Provide the (x, y) coordinate of the cell's center where the given text is located.  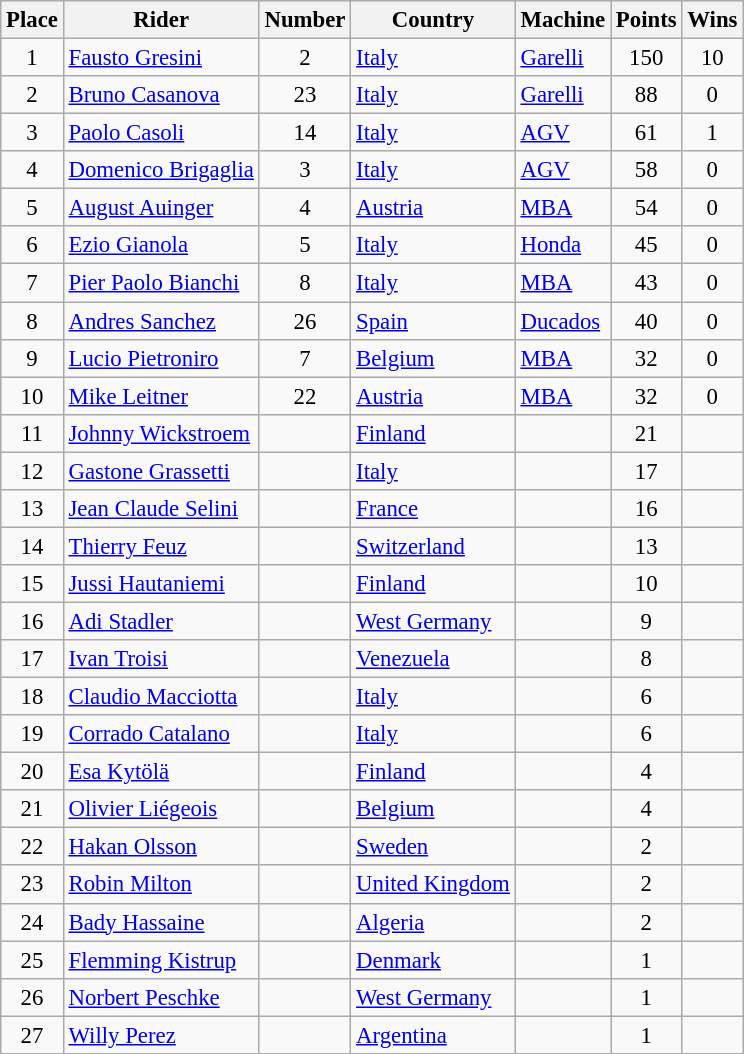
Claudio Macciotta (161, 697)
Wins (712, 20)
Number (305, 20)
18 (32, 697)
20 (32, 772)
Hakan Olsson (161, 847)
Spain (433, 321)
Mike Leitner (161, 396)
24 (32, 922)
12 (32, 471)
54 (646, 208)
Corrado Catalano (161, 734)
France (433, 509)
Johnny Wickstroem (161, 433)
Jussi Hautaniemi (161, 584)
Jean Claude Selini (161, 509)
Andres Sanchez (161, 321)
Thierry Feuz (161, 546)
Switzerland (433, 546)
Ezio Gianola (161, 245)
Sweden (433, 847)
40 (646, 321)
Denmark (433, 960)
43 (646, 283)
Robin Milton (161, 885)
58 (646, 170)
27 (32, 1035)
25 (32, 960)
Ivan Troisi (161, 659)
Argentina (433, 1035)
11 (32, 433)
Place (32, 20)
Honda (562, 245)
Olivier Liégeois (161, 809)
Willy Perez (161, 1035)
Ducados (562, 321)
Pier Paolo Bianchi (161, 283)
Domenico Brigaglia (161, 170)
Rider (161, 20)
Adi Stadler (161, 621)
150 (646, 58)
19 (32, 734)
15 (32, 584)
Flemming Kistrup (161, 960)
Esa Kytölä (161, 772)
August Auinger (161, 208)
Gastone Grassetti (161, 471)
Norbert Peschke (161, 997)
Machine (562, 20)
88 (646, 95)
Paolo Casoli (161, 133)
Points (646, 20)
United Kingdom (433, 885)
61 (646, 133)
Lucio Pietroniro (161, 358)
Venezuela (433, 659)
Bruno Casanova (161, 95)
Algeria (433, 922)
Bady Hassaine (161, 922)
Country (433, 20)
45 (646, 245)
Fausto Gresini (161, 58)
